Determine the [x, y] coordinate at the center of the cell enclosing the given text.  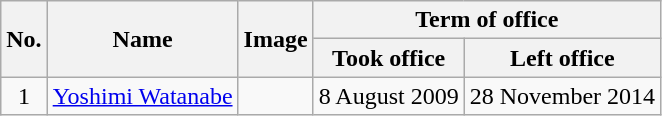
28 November 2014 [562, 96]
1 [24, 96]
Name [142, 39]
Left office [562, 58]
Image [276, 39]
8 August 2009 [388, 96]
Took office [388, 58]
Yoshimi Watanabe [142, 96]
Term of office [486, 20]
No. [24, 39]
